Locate the cell with the specified text and output its [x, y] center coordinate. 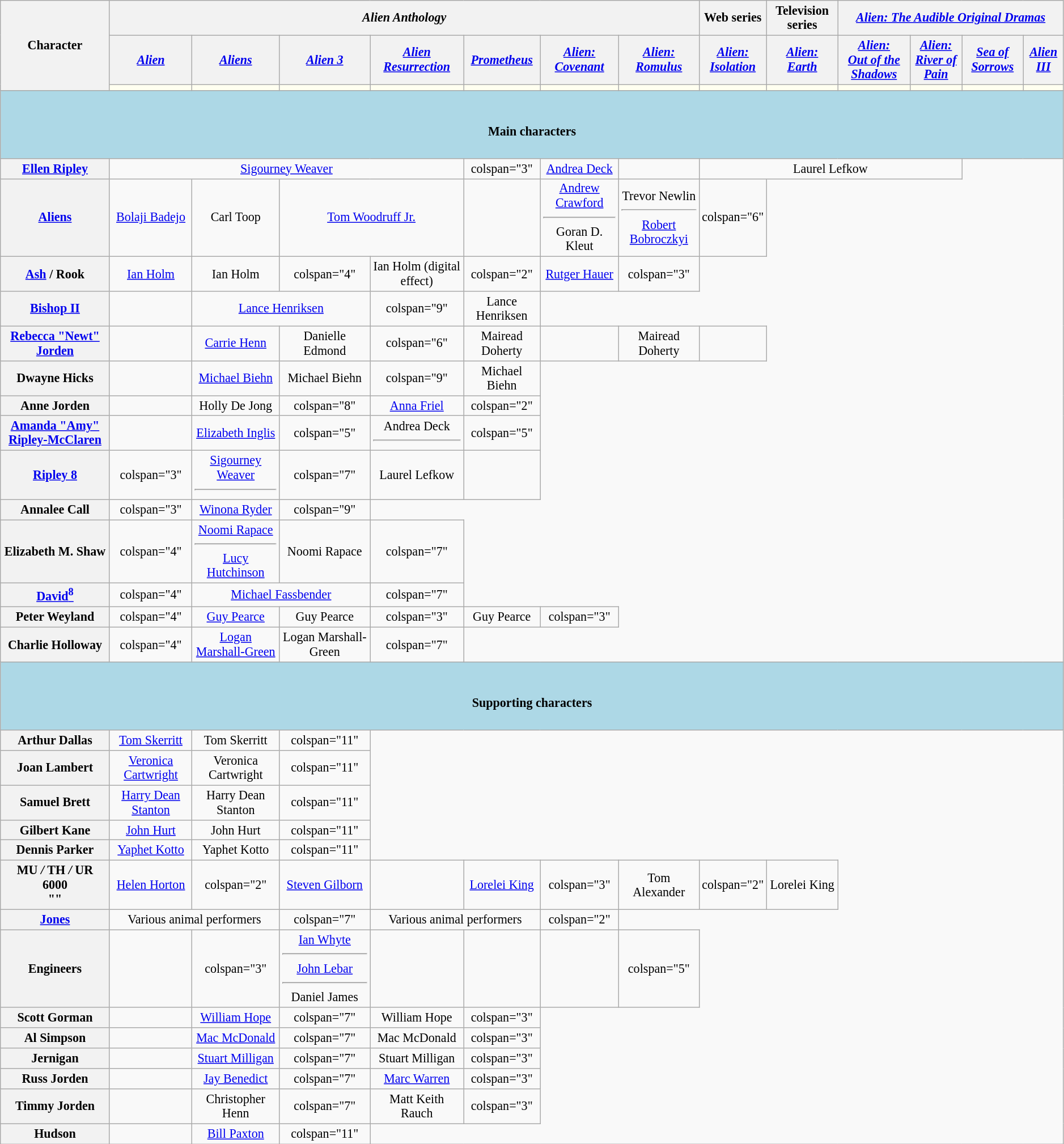
Al Simpson [55, 1038]
Carrie Henn [236, 344]
Character [55, 45]
Alien: The Audible Original Dramas [951, 17]
Marc Warren [417, 1078]
Steven Gilborn [325, 884]
Alien:Out of the Shadows [874, 60]
Matt Keith Rauch [417, 1105]
Samuel Brett [55, 802]
Jones [55, 920]
Elizabeth Inglis [236, 433]
Alien:Romulus [659, 60]
Alien:Earth [802, 60]
Noomi Rapace [325, 552]
Engineers [55, 968]
Alien:Covenant [579, 60]
Jernigan [55, 1058]
Charlie Holloway [55, 644]
Sea of Sorrows [993, 60]
Michael Fassbender [281, 595]
Joan Lambert [55, 768]
Peter Weyland [55, 617]
Alien:Isolation [732, 60]
Bill Paxton [236, 1134]
Prometheus [502, 60]
Bolaji Badejo [151, 218]
Tom Woodruff Jr. [372, 218]
Annalee Call [55, 510]
Noomi RapaceLucy Hutchinson [236, 552]
MU / TH / UR 6000"" [55, 884]
Ash / Rook [55, 273]
Scott Gorman [55, 1018]
Anne Jorden [55, 405]
Dwayne Hicks [55, 378]
Alien Anthology [404, 17]
Jay Benedict [236, 1078]
Bishop II [55, 308]
Russ Jorden [55, 1078]
Tom Alexander [659, 884]
Holly De Jong [236, 405]
Supporting characters [532, 696]
Anna Friel [417, 405]
Hudson [55, 1134]
Alien [151, 60]
Ian Holm (digital effect) [417, 273]
Amanda "Amy" Ripley-McClaren [55, 433]
Carl Toop [236, 218]
Arthur Dallas [55, 740]
Danielle Edmond [325, 344]
Trevor NewlinRobert Bobroczkyi [659, 218]
Rebecca "Newt" Jorden [55, 344]
Ripley 8 [55, 474]
Alien III [1043, 60]
Gilbert Kane [55, 830]
Dennis Parker [55, 850]
Alien:River of Pain [936, 60]
Ellen Ripley [55, 168]
David8 [55, 595]
Helen Horton [151, 884]
Web series [732, 17]
colspan="8" [325, 405]
Timmy Jorden [55, 1105]
Winona Ryder [236, 510]
AlienResurrection [417, 60]
Rutger Hauer [579, 273]
Christopher Henn [236, 1105]
Andrew CrawfordGoran D. Kleut [579, 218]
Television series [802, 17]
Ian WhyteJohn LebarDaniel James [325, 968]
Alien 3 [325, 60]
Main characters [532, 124]
Elizabeth M. Shaw [55, 552]
